Find where the given text appears and provide that cell's center as [x, y] coordinate. 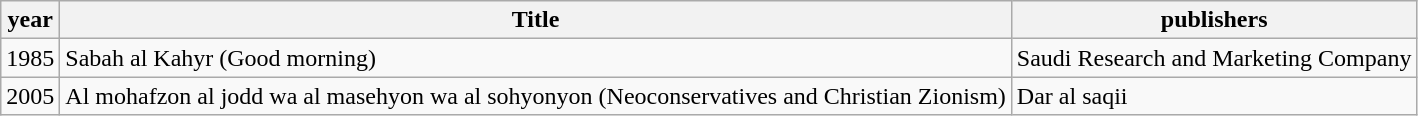
Sabah al Kahyr (Good morning) [536, 58]
2005 [30, 96]
Saudi Research and Marketing Company [1214, 58]
Title [536, 20]
publishers [1214, 20]
year [30, 20]
Dar al saqii [1214, 96]
Al mohafzon al jodd wa al masehyon wa al sohyonyon (Neoconservatives and Christian Zionism) [536, 96]
1985 [30, 58]
